Detect which cell encompasses the target text, then output its (x, y) center coordinate. 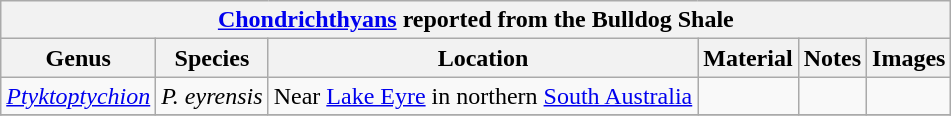
P. eyrensis (212, 96)
Ptyktoptychion (78, 96)
Location (483, 58)
Near Lake Eyre in northern South Australia (483, 96)
Chondrichthyans reported from the Bulldog Shale (476, 20)
Species (212, 58)
Material (748, 58)
Notes (832, 58)
Genus (78, 58)
Images (909, 58)
